Scan for the cell matching the given text and deliver its [x, y] coordinate at center. 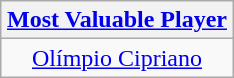
Most Valuable Player [116, 20]
Olímpio Cipriano [116, 58]
